From the cell containing the given text, extract its center point as [x, y] coordinate. 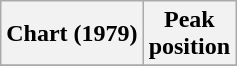
Chart (1979) [72, 34]
Peakposition [189, 34]
